Extract the (X, Y) coordinate from the center of the cell holding the provided text.  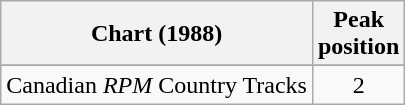
Peakposition (358, 34)
Canadian RPM Country Tracks (157, 85)
2 (358, 85)
Chart (1988) (157, 34)
